Provide the (x, y) coordinate of the cell's center where the given text is located.  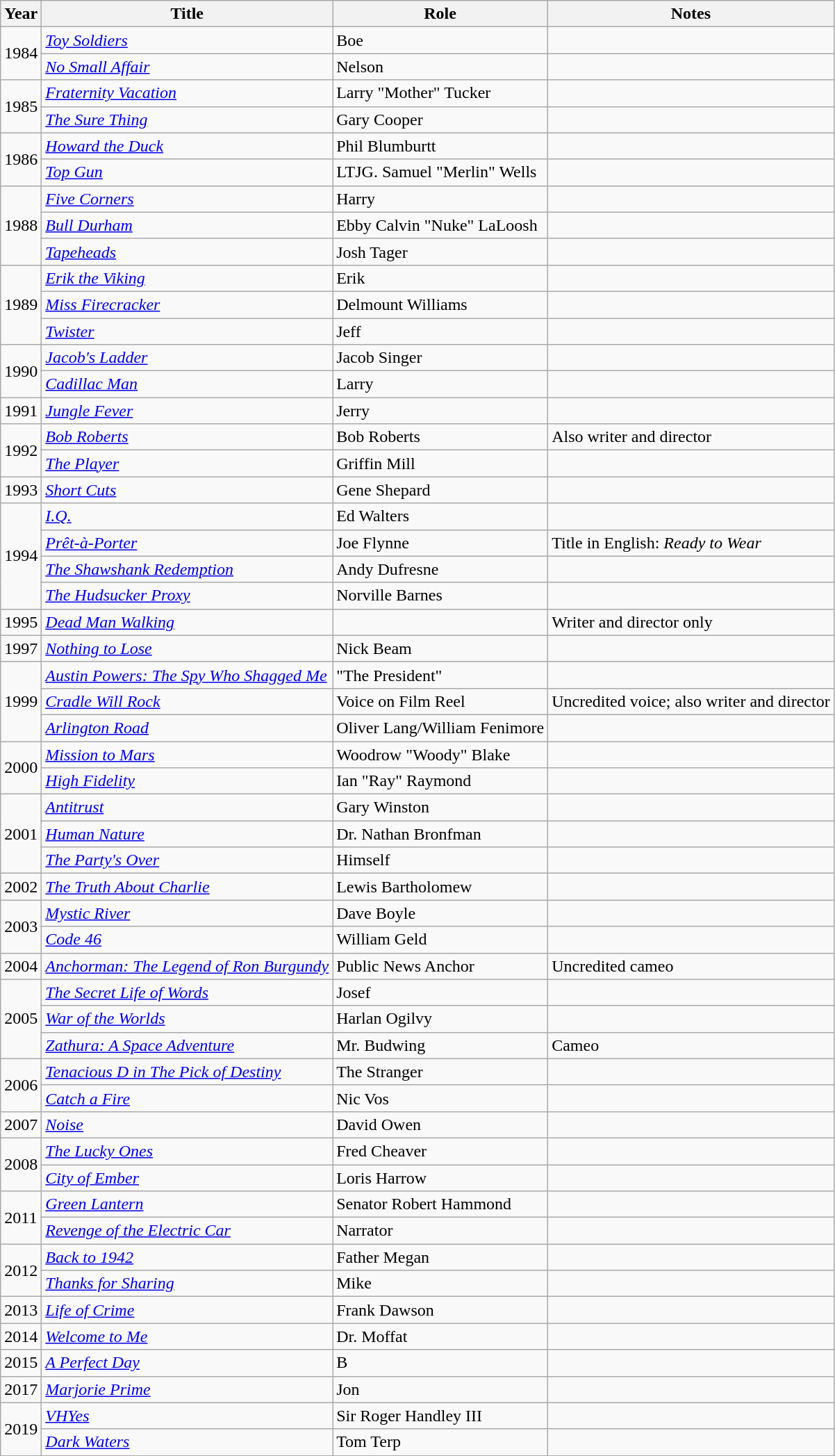
Miss Firecracker (188, 304)
Jacob Singer (440, 358)
Fraternity Vacation (188, 93)
Thanks for Sharing (188, 1284)
Top Gun (188, 172)
Welcome to Me (188, 1336)
Delmount Williams (440, 304)
Voice on Film Reel (440, 701)
2008 (21, 1164)
Boe (440, 40)
Fred Cheaver (440, 1151)
War of the Worlds (188, 1019)
2014 (21, 1336)
Father Megan (440, 1257)
Dark Waters (188, 1442)
No Small Affair (188, 67)
Senator Robert Hammond (440, 1204)
The Stranger (440, 1072)
Mr. Budwing (440, 1045)
2007 (21, 1124)
Ian "Ray" Raymond (440, 781)
Joe Flynne (440, 543)
1994 (21, 556)
Toy Soldiers (188, 40)
2000 (21, 767)
Dead Man Walking (188, 622)
Loris Harrow (440, 1178)
Cradle Will Rock (188, 701)
The Party's Over (188, 860)
The Secret Life of Words (188, 992)
Zathura: A Space Adventure (188, 1045)
Erik (440, 278)
Austin Powers: The Spy Who Shagged Me (188, 675)
Anchorman: The Legend of Ron Burgundy (188, 966)
Tenacious D in The Pick of Destiny (188, 1072)
2002 (21, 887)
Lewis Bartholomew (440, 887)
The Player (188, 464)
1992 (21, 450)
Public News Anchor (440, 966)
Jacob's Ladder (188, 358)
Jungle Fever (188, 411)
LTJG. Samuel "Merlin" Wells (440, 172)
Nelson (440, 67)
Title (188, 14)
I.Q. (188, 516)
Catch a Fire (188, 1098)
Dave Boyle (440, 913)
1997 (21, 648)
Uncredited voice; also writer and director (691, 701)
City of Ember (188, 1178)
Nothing to Lose (188, 648)
Tapeheads (188, 252)
Cadillac Man (188, 384)
1999 (21, 701)
Frank Dawson (440, 1310)
Antitrust (188, 808)
Norville Barnes (440, 596)
Green Lantern (188, 1204)
2004 (21, 966)
Dr. Moffat (440, 1336)
Title in English: Ready to Wear (691, 543)
VHYes (188, 1416)
Back to 1942 (188, 1257)
Short Cuts (188, 490)
Uncredited cameo (691, 966)
Gary Winston (440, 808)
Howard the Duck (188, 146)
B (440, 1363)
Mystic River (188, 913)
Sir Roger Handley III (440, 1416)
The Hudsucker Proxy (188, 596)
Writer and director only (691, 622)
The Truth About Charlie (188, 887)
1984 (21, 54)
Ebby Calvin "Nuke" LaLoosh (440, 225)
The Lucky Ones (188, 1151)
2013 (21, 1310)
Arlington Road (188, 728)
1993 (21, 490)
Tom Terp (440, 1442)
Harlan Ogilvy (440, 1019)
Woodrow "Woody" Blake (440, 754)
Larry "Mother" Tucker (440, 93)
Mission to Mars (188, 754)
Phil Blumburtt (440, 146)
Cameo (691, 1045)
2003 (21, 926)
Life of Crime (188, 1310)
Oliver Lang/William Fenimore (440, 728)
William Geld (440, 940)
Gary Cooper (440, 120)
1991 (21, 411)
Noise (188, 1124)
Prêt-à-Porter (188, 543)
Nic Vos (440, 1098)
1988 (21, 225)
1990 (21, 371)
1985 (21, 106)
Ed Walters (440, 516)
Marjorie Prime (188, 1389)
2019 (21, 1429)
David Owen (440, 1124)
2005 (21, 1019)
Revenge of the Electric Car (188, 1231)
Jon (440, 1389)
1986 (21, 159)
Code 46 (188, 940)
Five Corners (188, 199)
2015 (21, 1363)
Year (21, 14)
Bull Durham (188, 225)
Gene Shepard (440, 490)
The Shawshank Redemption (188, 569)
A Perfect Day (188, 1363)
Andy Dufresne (440, 569)
Josef (440, 992)
High Fidelity (188, 781)
The Sure Thing (188, 120)
Nick Beam (440, 648)
Narrator (440, 1231)
2012 (21, 1270)
Role (440, 14)
Notes (691, 14)
Griffin Mill (440, 464)
Twister (188, 332)
2001 (21, 834)
1989 (21, 304)
Human Nature (188, 834)
2006 (21, 1085)
2011 (21, 1218)
Larry (440, 384)
Jerry (440, 411)
Also writer and director (691, 437)
Jeff (440, 332)
Josh Tager (440, 252)
"The President" (440, 675)
Himself (440, 860)
Erik the Viking (188, 278)
2017 (21, 1389)
Harry (440, 199)
1995 (21, 622)
Dr. Nathan Bronfman (440, 834)
Mike (440, 1284)
